Capture the cell that displays the provided text and extract its [X, Y] central coordinate. 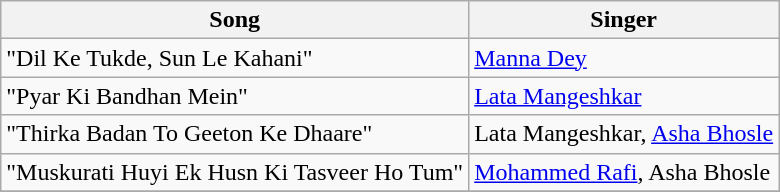
"Muskurati Huyi Ek Husn Ki Tasveer Ho Tum" [235, 172]
"Thirka Badan To Geeton Ke Dhaare" [235, 134]
Lata Mangeshkar, Asha Bhosle [624, 134]
"Pyar Ki Bandhan Mein" [235, 96]
Manna Dey [624, 58]
Mohammed Rafi, Asha Bhosle [624, 172]
Song [235, 20]
"Dil Ke Tukde, Sun Le Kahani" [235, 58]
Lata Mangeshkar [624, 96]
Singer [624, 20]
